Capture the cell that displays the provided text and extract its [x, y] central coordinate. 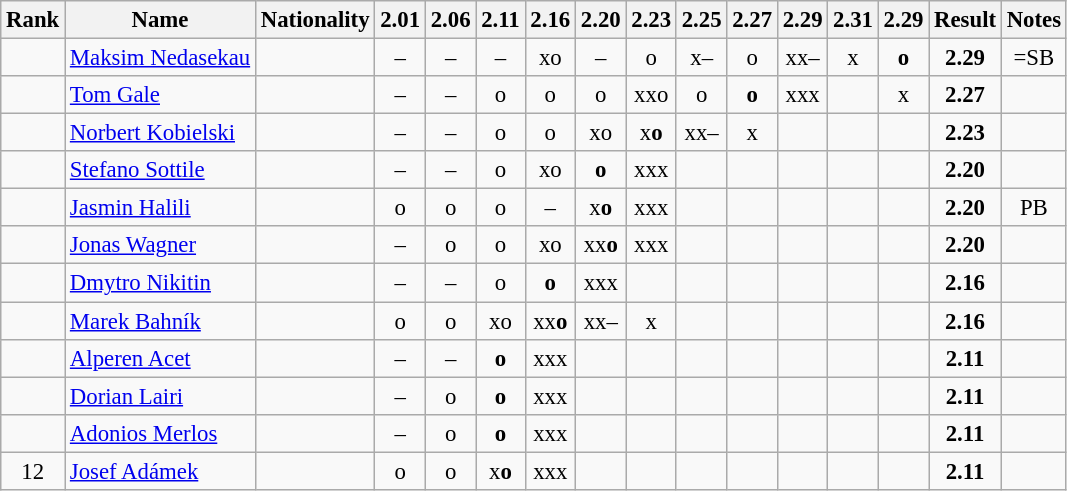
Alperen Acet [160, 358]
Tom Gale [160, 95]
Rank [33, 20]
Notes [1034, 20]
Stefano Sottile [160, 170]
Maksim Nedasekau [160, 58]
12 [33, 471]
Result [966, 20]
Name [160, 20]
Marek Bahník [160, 321]
Jonas Wagner [160, 245]
2.31 [853, 20]
Josef Adámek [160, 471]
Dorian Lairi [160, 396]
2.06 [450, 20]
Norbert Kobielski [160, 133]
Dmytro Nikitin [160, 283]
Nationality [314, 20]
2.25 [701, 20]
=SB [1034, 58]
Adonios Merlos [160, 433]
x– [701, 58]
Jasmin Halili [160, 208]
2.01 [400, 20]
PB [1034, 208]
